Determine the (X, Y) coordinate at the center of the cell enclosing the given text.  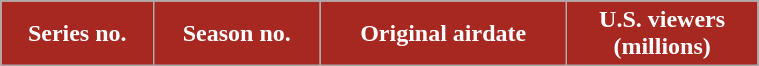
Season no. (237, 34)
Original airdate (444, 34)
U.S. viewers(millions) (662, 34)
Series no. (78, 34)
